Capture the cell that displays the provided text and extract its (X, Y) central coordinate. 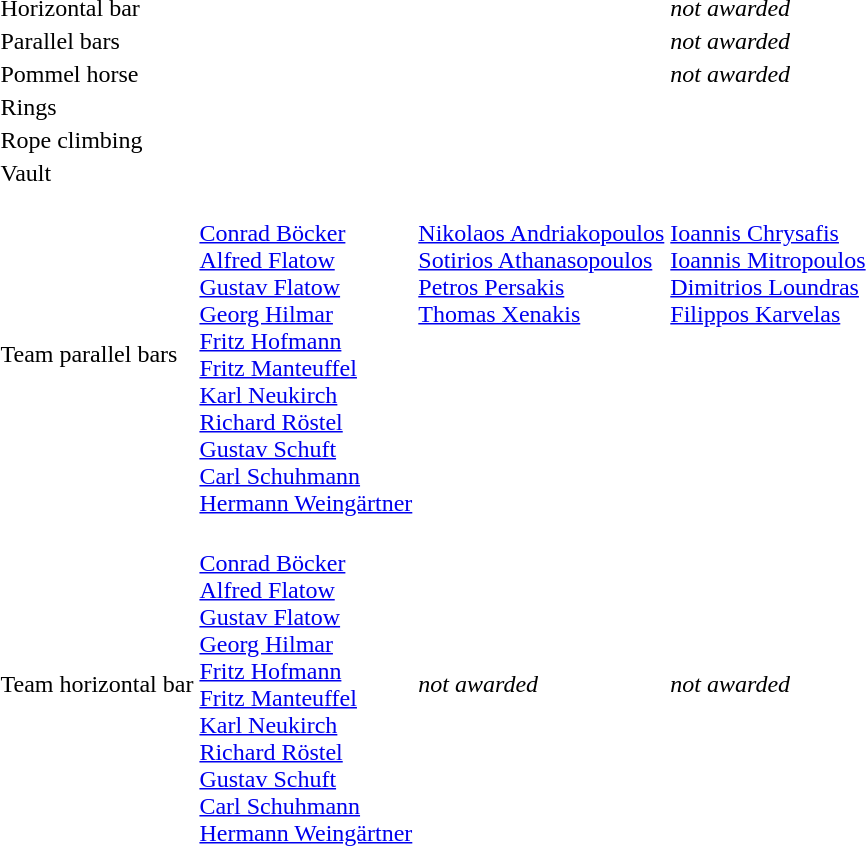
Nikolaos AndriakopoulosSotirios AthanasopoulosPetros PersakisThomas Xenakis (542, 354)
